Determine the [X, Y] coordinate at the center of the cell enclosing the given text.  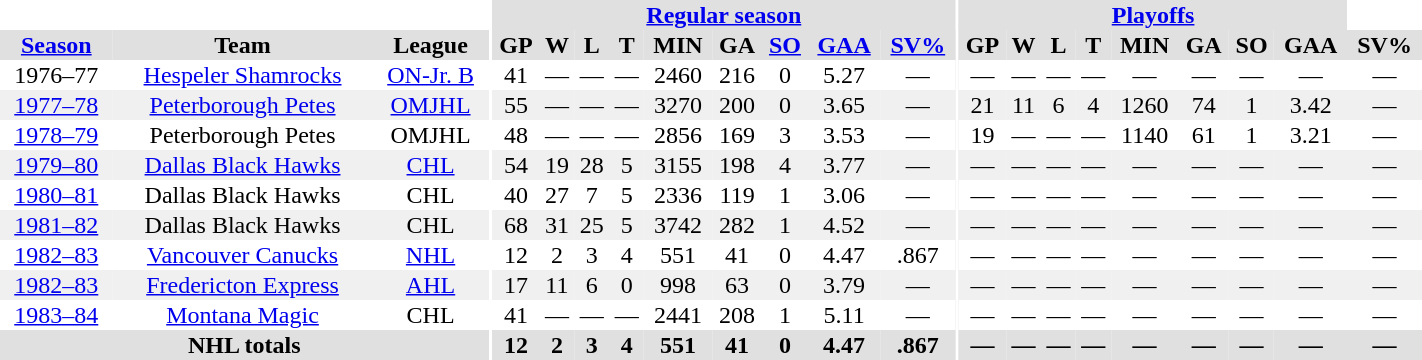
27 [556, 195]
7 [592, 195]
1140 [1145, 135]
40 [516, 195]
1977–78 [56, 105]
17 [516, 285]
3.77 [844, 165]
Regular season [724, 15]
1981–82 [56, 225]
61 [1203, 135]
2460 [678, 75]
282 [737, 225]
4.52 [844, 225]
3.06 [844, 195]
63 [737, 285]
ON-Jr. B [431, 75]
3.42 [1310, 105]
Fredericton Express [243, 285]
68 [516, 225]
Team [243, 45]
AHL [431, 285]
998 [678, 285]
2441 [678, 315]
48 [516, 135]
54 [516, 165]
2336 [678, 195]
208 [737, 315]
1979–80 [56, 165]
169 [737, 135]
2856 [678, 135]
119 [737, 195]
21 [982, 105]
1976–77 [56, 75]
28 [592, 165]
5.27 [844, 75]
198 [737, 165]
216 [737, 75]
Montana Magic [243, 315]
31 [556, 225]
3.79 [844, 285]
1980–81 [56, 195]
3155 [678, 165]
Vancouver Canucks [243, 255]
NHL totals [244, 345]
Hespeler Shamrocks [243, 75]
5.11 [844, 315]
1260 [1145, 105]
3.65 [844, 105]
Season [56, 45]
74 [1203, 105]
3270 [678, 105]
1983–84 [56, 315]
3.21 [1310, 135]
3742 [678, 225]
55 [516, 105]
Playoffs [1153, 15]
25 [592, 225]
200 [737, 105]
1978–79 [56, 135]
League [431, 45]
NHL [431, 255]
3.53 [844, 135]
